Capture the cell that displays the provided text and extract its (X, Y) central coordinate. 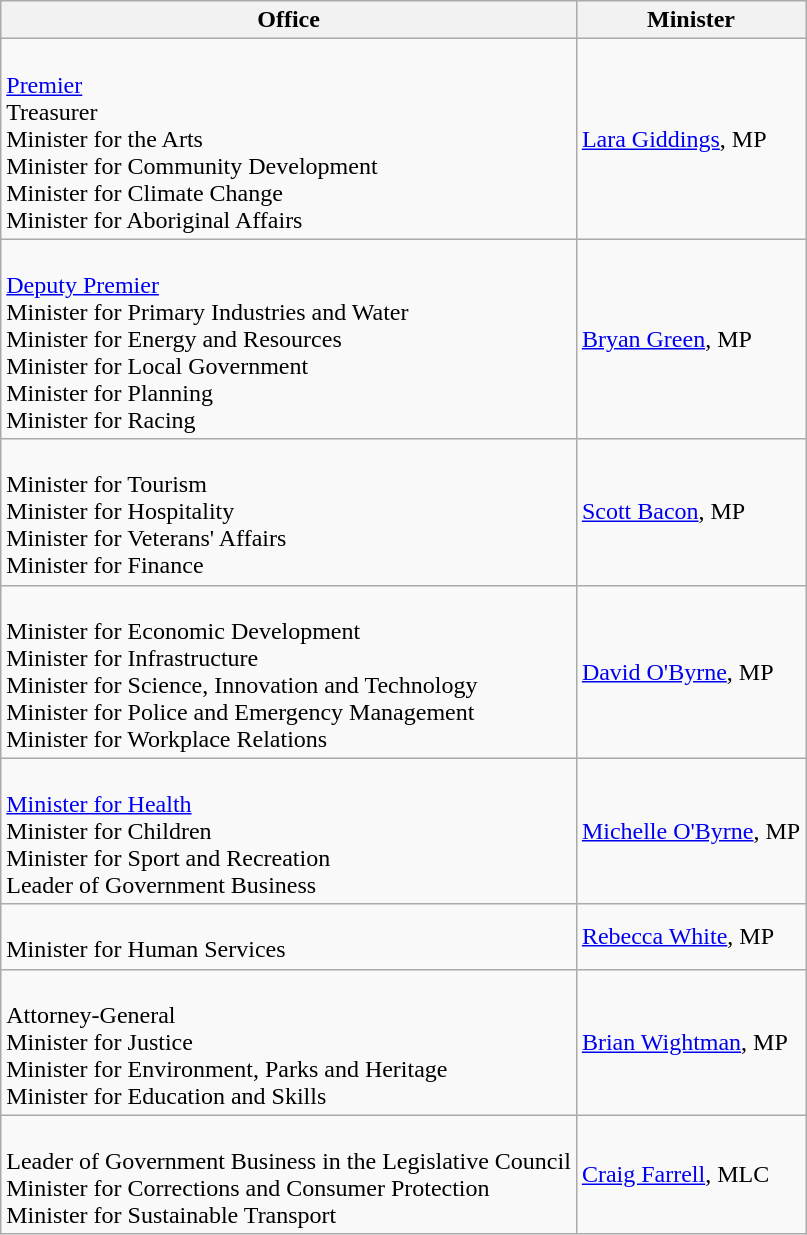
Minister for Health Minister for Children Minister for Sport and Recreation Leader of Government Business (289, 831)
Lara Giddings, MP (690, 139)
Brian Wightman, MP (690, 1042)
David O'Byrne, MP (690, 672)
Minister for Human Services (289, 936)
Michelle O'Byrne, MP (690, 831)
Attorney-General Minister for Justice Minister for Environment, Parks and Heritage Minister for Education and Skills (289, 1042)
Bryan Green, MP (690, 339)
Craig Farrell, MLC (690, 1174)
Scott Bacon, MP (690, 512)
Office (289, 20)
Minister for Tourism Minister for Hospitality Minister for Veterans' Affairs Minister for Finance (289, 512)
Minister (690, 20)
Premier Treasurer Minister for the Arts Minister for Community Development Minister for Climate Change Minister for Aboriginal Affairs (289, 139)
Leader of Government Business in the Legislative Council Minister for Corrections and Consumer Protection Minister for Sustainable Transport (289, 1174)
Rebecca White, MP (690, 936)
